Determine the (X, Y) coordinate at the center of the cell enclosing the given text.  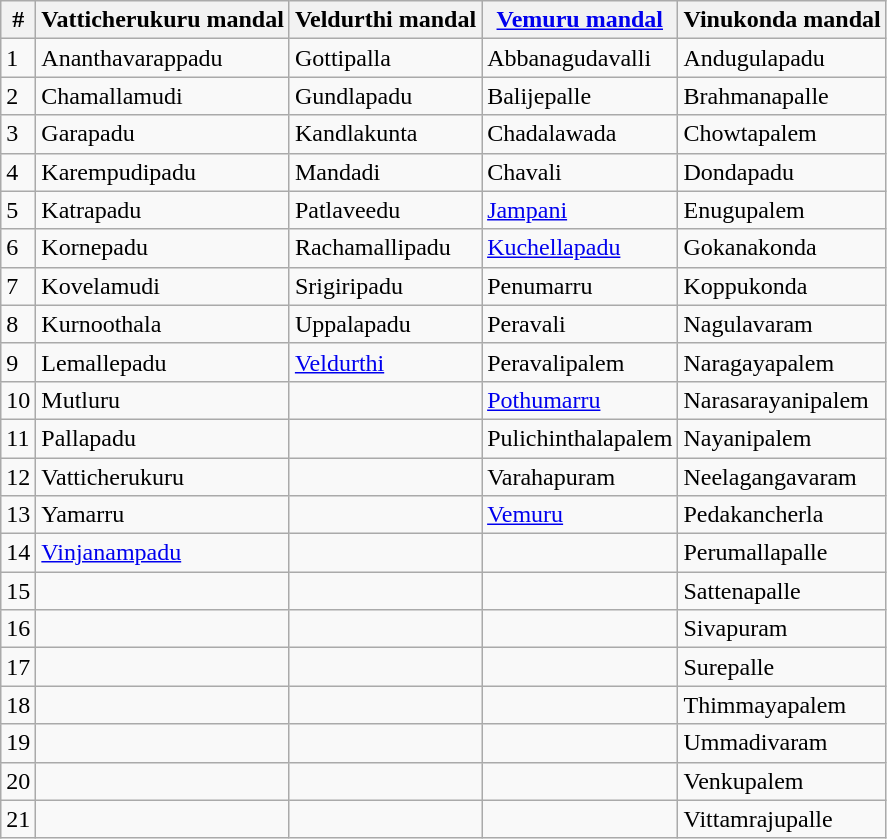
6 (18, 248)
Koppukonda (782, 286)
Gottipalla (385, 58)
Kuchellapadu (580, 248)
Jampani (580, 210)
Mandadi (385, 172)
Brahmanapalle (782, 96)
Chowtapalem (782, 134)
Vinjanampadu (163, 553)
Ummadivaram (782, 743)
Chadalawada (580, 134)
Penumarru (580, 286)
Varahapuram (580, 477)
Dondapadu (782, 172)
Andugulapadu (782, 58)
Vatticherukuru (163, 477)
13 (18, 515)
Pulichinthalapalem (580, 438)
Mutluru (163, 400)
1 (18, 58)
Neelagangavaram (782, 477)
Balijepalle (580, 96)
3 (18, 134)
Vatticherukuru mandal (163, 20)
Peravalipalem (580, 362)
4 (18, 172)
Gokanakonda (782, 248)
20 (18, 781)
Venkupalem (782, 781)
Thimmayapalem (782, 705)
15 (18, 591)
2 (18, 96)
Yamarru (163, 515)
10 (18, 400)
16 (18, 629)
12 (18, 477)
Vemuru mandal (580, 20)
Vittamrajupalle (782, 819)
8 (18, 324)
Veldurthi mandal (385, 20)
14 (18, 553)
Nayanipalem (782, 438)
# (18, 20)
9 (18, 362)
Naragayapalem (782, 362)
19 (18, 743)
5 (18, 210)
Kovelamudi (163, 286)
Kornepadu (163, 248)
Nagulavaram (782, 324)
Pothumarru (580, 400)
Abbanagudavalli (580, 58)
Gundlapadu (385, 96)
Peravali (580, 324)
11 (18, 438)
Surepalle (782, 667)
Rachamallipadu (385, 248)
Sivapuram (782, 629)
Srigiripadu (385, 286)
Sattenapalle (782, 591)
Pallapadu (163, 438)
Katrapadu (163, 210)
Vinukonda mandal (782, 20)
Veldurthi (385, 362)
18 (18, 705)
Kurnoothala (163, 324)
21 (18, 819)
Chavali (580, 172)
Lemallepadu (163, 362)
Enugupalem (782, 210)
Vemuru (580, 515)
Karempudipadu (163, 172)
Uppalapadu (385, 324)
Narasarayanipalem (782, 400)
Kandlakunta (385, 134)
Pedakancherla (782, 515)
Patlaveedu (385, 210)
Chamallamudi (163, 96)
17 (18, 667)
Ananthavarappadu (163, 58)
Perumallapalle (782, 553)
Garapadu (163, 134)
7 (18, 286)
